Detect which cell encompasses the target text, then output its (x, y) center coordinate. 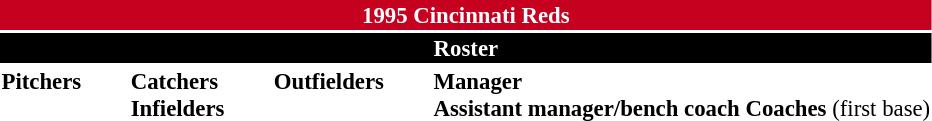
Roster (466, 48)
1995 Cincinnati Reds (466, 15)
